Search for the cell housing the specified text and yield its [X, Y] center coordinate. 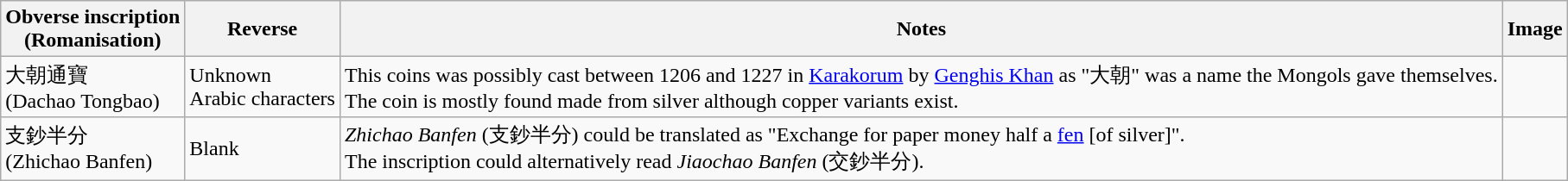
UnknownArabic characters [263, 87]
Notes [921, 29]
Blank [263, 148]
大朝通寶(Dachao Tongbao) [93, 87]
支鈔半分(Zhichao Banfen) [93, 148]
Image [1534, 29]
Reverse [263, 29]
Obverse inscription(Romanisation) [93, 29]
